Locate the cell with the specified text and output its (x, y) center coordinate. 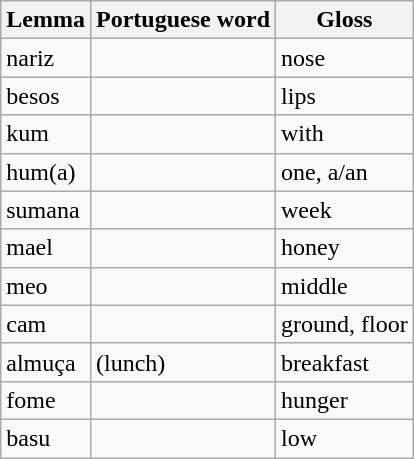
basu (46, 438)
cam (46, 324)
hunger (345, 400)
nose (345, 58)
besos (46, 96)
low (345, 438)
lips (345, 96)
meo (46, 286)
fome (46, 400)
breakfast (345, 362)
middle (345, 286)
ground, floor (345, 324)
with (345, 134)
hum(a) (46, 172)
(lunch) (182, 362)
kum (46, 134)
almuça (46, 362)
Portuguese word (182, 20)
sumana (46, 210)
mael (46, 248)
week (345, 210)
honey (345, 248)
Gloss (345, 20)
Lemma (46, 20)
one, a/an (345, 172)
nariz (46, 58)
